Return the [X, Y] coordinate for the center point of the cell that contains the specified text.  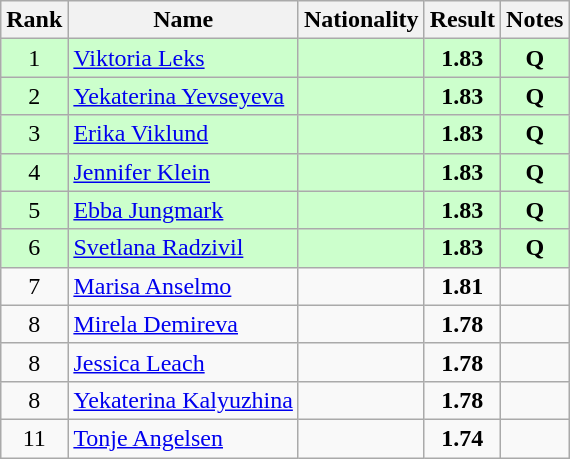
6 [34, 248]
3 [34, 134]
Mirela Demireva [184, 324]
5 [34, 210]
Marisa Anselmo [184, 286]
Ebba Jungmark [184, 210]
11 [34, 438]
2 [34, 96]
Rank [34, 20]
1 [34, 58]
Erika Viklund [184, 134]
Yekaterina Yevseyeva [184, 96]
Yekaterina Kalyuzhina [184, 400]
Tonje Angelsen [184, 438]
Result [462, 20]
1.74 [462, 438]
Viktoria Leks [184, 58]
Jennifer Klein [184, 172]
Notes [535, 20]
4 [34, 172]
Nationality [361, 20]
7 [34, 286]
Svetlana Radzivil [184, 248]
Jessica Leach [184, 362]
1.81 [462, 286]
Name [184, 20]
